Return (X, Y) of the center of cell containing provided text 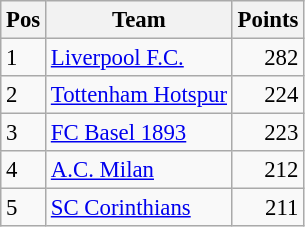
224 (268, 95)
4 (24, 170)
2 (24, 95)
A.C. Milan (140, 170)
FC Basel 1893 (140, 133)
SC Corinthians (140, 208)
Liverpool F.C. (140, 58)
Team (140, 20)
Tottenham Hotspur (140, 95)
Points (268, 20)
5 (24, 208)
Pos (24, 20)
212 (268, 170)
1 (24, 58)
211 (268, 208)
223 (268, 133)
282 (268, 58)
3 (24, 133)
